Output the (X, Y) coordinate of the center of the cell containing the given text.  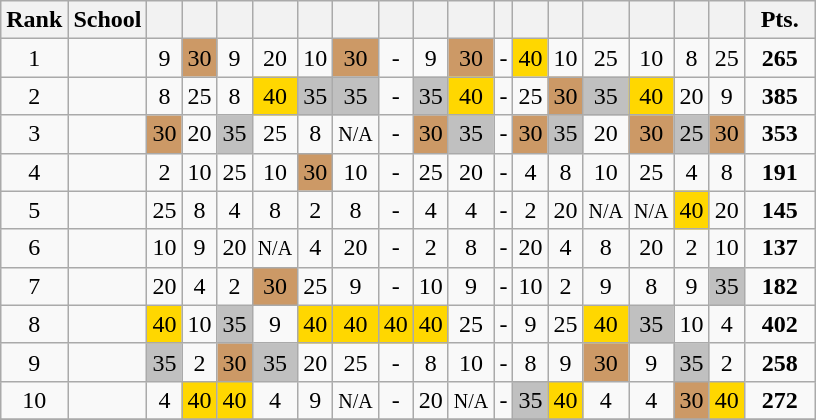
182 (780, 286)
6 (34, 248)
145 (780, 210)
Pts. (780, 20)
1 (34, 58)
402 (780, 324)
137 (780, 248)
265 (780, 58)
School (108, 20)
7 (34, 286)
3 (34, 134)
353 (780, 134)
Rank (34, 20)
5 (34, 210)
191 (780, 172)
258 (780, 362)
272 (780, 400)
385 (780, 96)
